Search for the cell housing the specified text and yield its [X, Y] center coordinate. 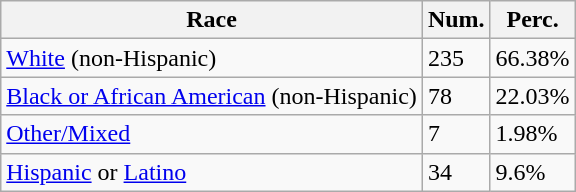
1.98% [532, 134]
9.6% [532, 172]
7 [456, 134]
Other/Mixed [212, 134]
Perc. [532, 20]
White (non-Hispanic) [212, 58]
Black or African American (non-Hispanic) [212, 96]
Hispanic or Latino [212, 172]
235 [456, 58]
Num. [456, 20]
34 [456, 172]
Race [212, 20]
66.38% [532, 58]
22.03% [532, 96]
78 [456, 96]
